Scan for the cell matching the given text and deliver its [x, y] coordinate at center. 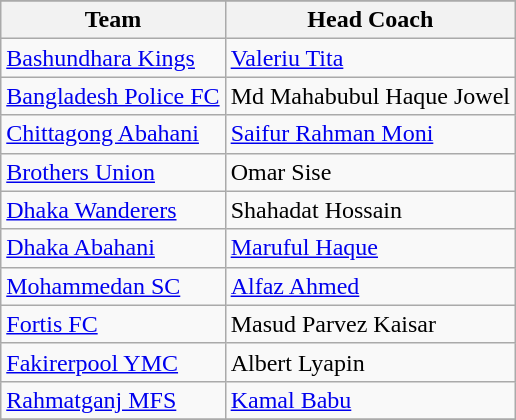
Mohammedan SC [113, 286]
Head Coach [370, 20]
Maruful Haque [370, 248]
Saifur Rahman Moni [370, 134]
Md Mahabubul Haque Jowel [370, 96]
Alfaz Ahmed [370, 286]
Team [113, 20]
Omar Sise [370, 172]
Dhaka Abahani [113, 248]
Rahmatganj MFS [113, 400]
Bashundhara Kings [113, 58]
Masud Parvez Kaisar [370, 324]
Dhaka Wanderers [113, 210]
Fortis FC [113, 324]
Kamal Babu [370, 400]
Shahadat Hossain [370, 210]
Valeriu Tita [370, 58]
Albert Lyapin [370, 362]
Fakirerpool YMC [113, 362]
Brothers Union [113, 172]
Chittagong Abahani [113, 134]
Bangladesh Police FC [113, 96]
